Return [X, Y] of the center of cell containing provided text 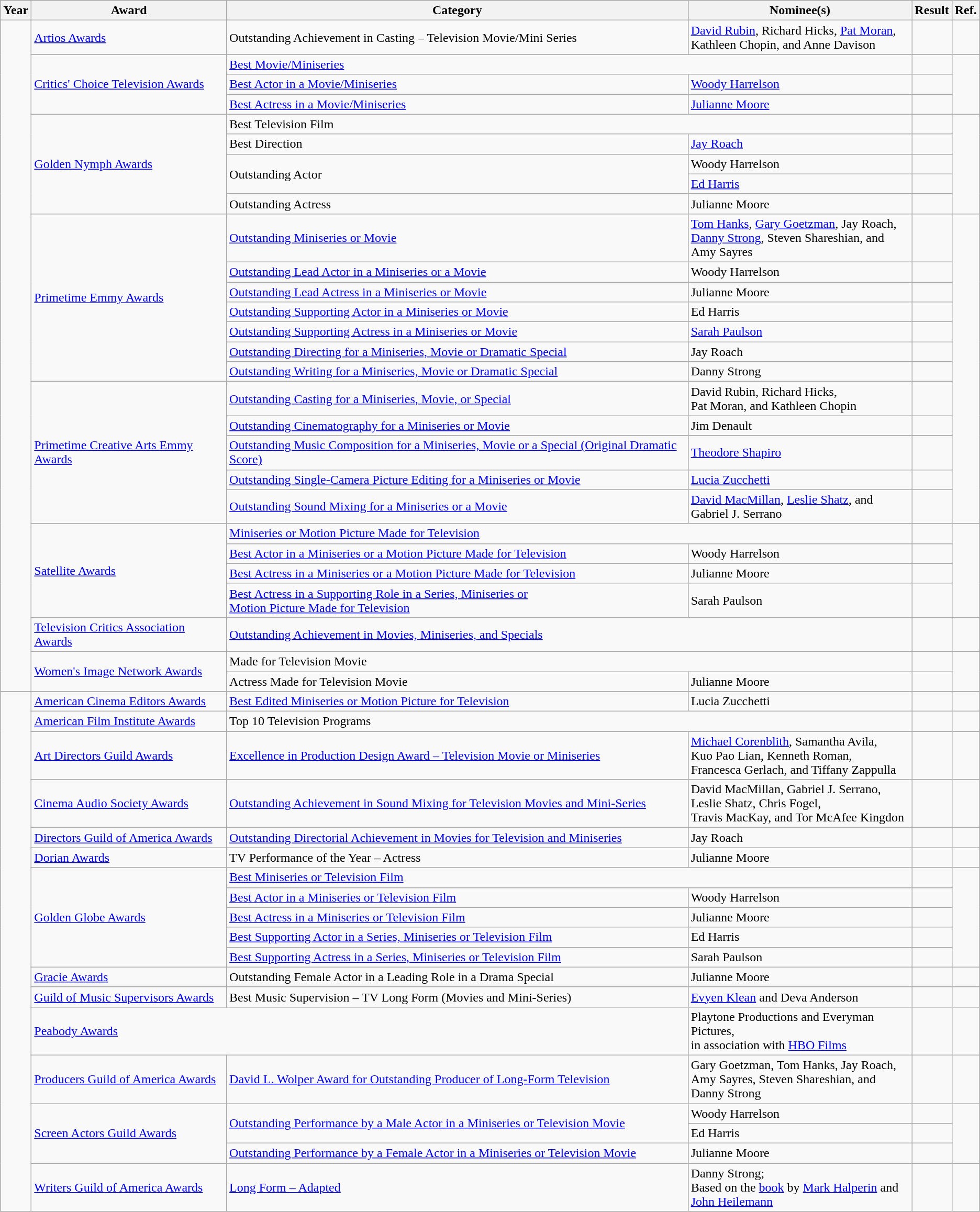
Outstanding Cinematography for a Miniseries or Movie [458, 426]
Ref. [965, 10]
Writers Guild of America Awards [129, 1187]
Outstanding Actor [458, 174]
Theodore Shapiro [800, 452]
Michael Corenblith, Samantha Avila, Kuo Pao Lian, Kenneth Roman, Francesca Gerlach, and Tiffany Zappulla [800, 755]
Screen Actors Guild Awards [129, 1133]
Evyen Klean and Deva Anderson [800, 997]
Cinema Audio Society Awards [129, 804]
Golden Globe Awards [129, 917]
Playtone Productions and Everyman Pictures, in association with HBO Films [800, 1031]
Gracie Awards [129, 977]
Gary Goetzman, Tom Hanks, Jay Roach, Amy Sayres, Steven Shareshian, and Danny Strong [800, 1079]
Best Actress in a Supporting Role in a Series, Miniseries or Motion Picture Made for Television [458, 600]
Critics' Choice Television Awards [129, 84]
Outstanding Achievement in Casting – Television Movie/Mini Series [458, 38]
Best Actor in a Miniseries or a Motion Picture Made for Television [458, 553]
Best Miniseries or Television Film [570, 877]
Tom Hanks, Gary Goetzman, Jay Roach, Danny Strong, Steven Shareshian, and Amy Sayres [800, 238]
Outstanding Writing for a Miniseries, Movie or Dramatic Special [458, 372]
Year [16, 10]
David L. Wolper Award for Outstanding Producer of Long-Form Television [458, 1079]
Best Supporting Actor in a Series, Miniseries or Television Film [458, 937]
Danny Strong; Based on the book by Mark Halperin and John Heilemann [800, 1187]
Artios Awards [129, 38]
Long Form – Adapted [458, 1187]
Best Music Supervision – TV Long Form (Movies and Mini-Series) [458, 997]
Best Actor in a Movie/Miniseries [458, 84]
Award [129, 10]
Outstanding Lead Actress in a Miniseries or Movie [458, 292]
Miniseries or Motion Picture Made for Television [570, 533]
Primetime Creative Arts Emmy Awards [129, 452]
Best Edited Miniseries or Motion Picture for Television [458, 702]
Outstanding Music Composition for a Miniseries, Movie or a Special (Original Dramatic Score) [458, 452]
Primetime Emmy Awards [129, 297]
Result [932, 10]
David Rubin, Richard Hicks, Pat Moran, Kathleen Chopin, and Anne Davison [800, 38]
Outstanding Achievement in Movies, Miniseries, and Specials [570, 635]
Golden Nymph Awards [129, 164]
Best Actress in a Movie/Miniseries [458, 104]
Outstanding Performance by a Female Actor in a Miniseries or Television Movie [458, 1153]
Guild of Music Supervisors Awards [129, 997]
Top 10 Television Programs [570, 721]
Outstanding Directorial Achievement in Movies for Television and Miniseries [458, 838]
Outstanding Actress [458, 204]
Dorian Awards [129, 858]
David Rubin, Richard Hicks, Pat Moran, and Kathleen Chopin [800, 399]
Peabody Awards [360, 1031]
Best Supporting Actress in a Series, Miniseries or Television Film [458, 957]
Art Directors Guild Awards [129, 755]
Outstanding Sound Mixing for a Miniseries or a Movie [458, 507]
TV Performance of the Year – Actress [458, 858]
Outstanding Casting for a Miniseries, Movie, or Special [458, 399]
Nominee(s) [800, 10]
Satellite Awards [129, 571]
Outstanding Supporting Actress in a Miniseries or Movie [458, 332]
Outstanding Female Actor in a Leading Role in a Drama Special [458, 977]
Outstanding Supporting Actor in a Miniseries or Movie [458, 312]
Outstanding Performance by a Male Actor in a Miniseries or Television Movie [458, 1124]
Television Critics Association Awards [129, 635]
Outstanding Miniseries or Movie [458, 238]
Jim Denault [800, 426]
Outstanding Lead Actor in a Miniseries or a Movie [458, 272]
Women's Image Network Awards [129, 671]
Outstanding Single-Camera Picture Editing for a Miniseries or Movie [458, 480]
Best Actress in a Miniseries or a Motion Picture Made for Television [458, 573]
Directors Guild of America Awards [129, 838]
American Cinema Editors Awards [129, 702]
Best Direction [458, 144]
Outstanding Directing for a Miniseries, Movie or Dramatic Special [458, 352]
Danny Strong [800, 372]
David MacMillan, Gabriel J. Serrano, Leslie Shatz, Chris Fogel, Travis MacKay, and Tor McAfee Kingdon [800, 804]
David MacMillan, Leslie Shatz, and Gabriel J. Serrano [800, 507]
Excellence in Production Design Award – Television Movie or Miniseries [458, 755]
Producers Guild of America Awards [129, 1079]
Actress Made for Television Movie [458, 681]
Best Actor in a Miniseries or Television Film [458, 897]
Category [458, 10]
American Film Institute Awards [129, 721]
Best Actress in a Miniseries or Television Film [458, 917]
Made for Television Movie [570, 661]
Best Movie/Miniseries [570, 64]
Best Television Film [570, 124]
Outstanding Achievement in Sound Mixing for Television Movies and Mini-Series [458, 804]
